Capture the cell that displays the provided text and extract its [X, Y] central coordinate. 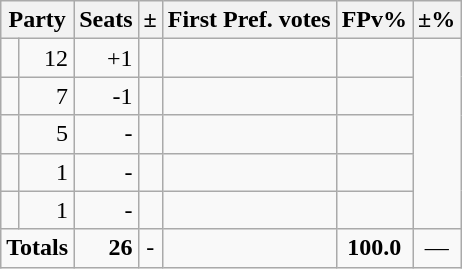
Totals [38, 248]
FPv% [374, 20]
7 [46, 96]
12 [46, 58]
5 [46, 134]
-1 [106, 96]
First Pref. votes [249, 20]
— [437, 248]
26 [106, 248]
Party [38, 20]
± [150, 20]
Seats [106, 20]
+1 [106, 58]
100.0 [374, 248]
±% [437, 20]
